Scan for the cell matching the given text and deliver its [X, Y] coordinate at center. 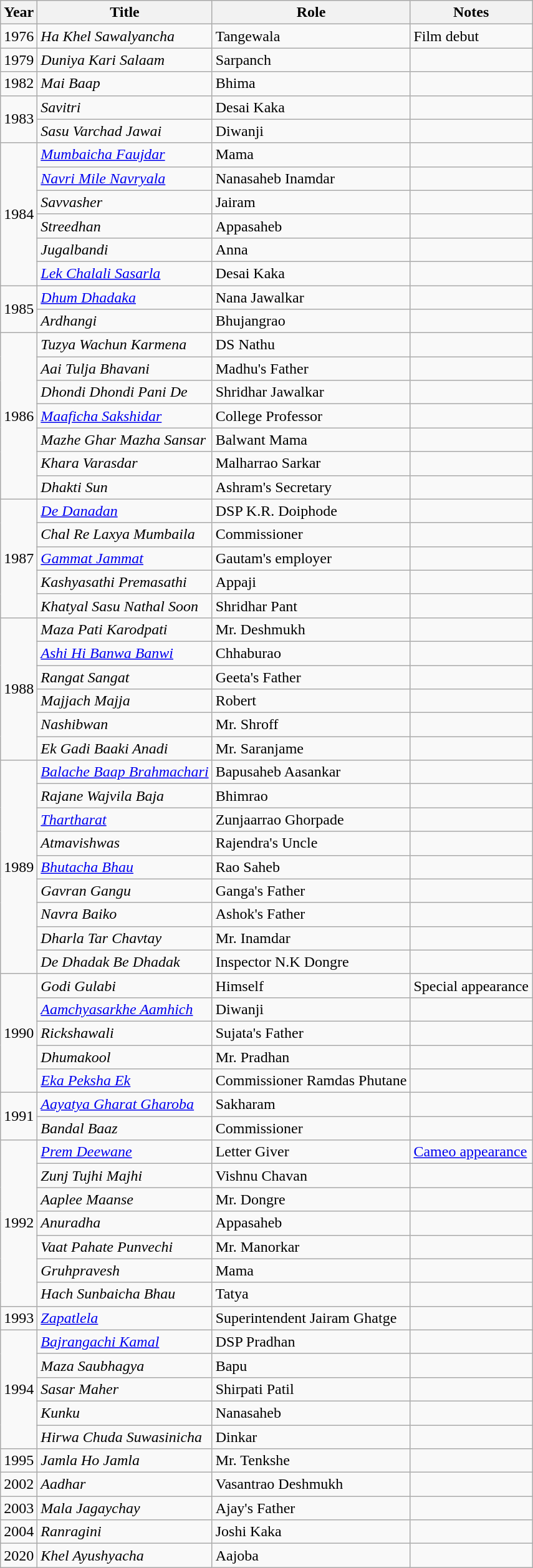
Robert [311, 701]
Bhimrao [311, 796]
DSP K.R. Doiphode [311, 511]
2003 [19, 1508]
1990 [19, 1033]
1994 [19, 1389]
Title [125, 12]
Rajendra's Uncle [311, 843]
Superintendent Jairam Ghatge [311, 1318]
Nashibwan [125, 725]
Mr. Saranjame [311, 748]
Rangat Sangat [125, 677]
2020 [19, 1556]
De Dhadak Be Dhadak [125, 962]
Jugalbandi [125, 249]
Nana Jawalkar [311, 298]
Sasu Varchad Jawai [125, 131]
Mr. Manorkar [311, 1247]
Maaficha Sakshidar [125, 416]
Mumbaicha Faujdar [125, 155]
Vaat Pahate Punvechi [125, 1247]
Appaji [311, 582]
Ashram's Secretary [311, 487]
Atmavishwas [125, 843]
Lek Chalali Sasarla [125, 273]
DSP Pradhan [311, 1342]
Ashok's Father [311, 914]
Commissioner Ramdas Phutane [311, 1081]
DS Nathu [311, 345]
Film debut [471, 36]
2004 [19, 1532]
Tatya [311, 1294]
Kashyasathi Premasathi [125, 582]
Mala Jagaychay [125, 1508]
Mr. Inamdar [311, 938]
Vishnu Chavan [311, 1176]
Balwant Mama [311, 440]
Mr. Shroff [311, 725]
De Danadan [125, 511]
Zunj Tujhi Majhi [125, 1176]
Himself [311, 985]
Chhaburao [311, 653]
Ajay's Father [311, 1508]
Anuradha [125, 1223]
Year [19, 12]
1986 [19, 416]
Ek Gadi Baaki Anadi [125, 748]
Bhutacha Bhau [125, 867]
Dhum Dhadaka [125, 298]
Role [311, 12]
Inspector N.K Dongre [311, 962]
Shridhar Pant [311, 606]
1983 [19, 119]
Bandal Baaz [125, 1128]
Hach Sunbaicha Bhau [125, 1294]
Jamla Ho Jamla [125, 1461]
Khatyal Sasu Nathal Soon [125, 606]
Joshi Kaka [311, 1532]
Geeta's Father [311, 677]
Aamchyasarkhe Aamhich [125, 1009]
Duniya Kari Salaam [125, 60]
Malharrao Sarkar [311, 463]
Special appearance [471, 985]
Hirwa Chuda Suwasinicha [125, 1436]
Zapatlela [125, 1318]
Maza Pati Karodpati [125, 629]
Cameo appearance [471, 1152]
Savitri [125, 107]
Sarpanch [311, 60]
1985 [19, 309]
Sujata's Father [311, 1033]
Rao Saheb [311, 867]
1982 [19, 84]
Streedhan [125, 226]
Aai Tulja Bhavani [125, 369]
Aaplee Maanse [125, 1199]
1989 [19, 867]
Ardhangi [125, 321]
Chal Re Laxya Mumbaila [125, 535]
1993 [19, 1318]
Ranragini [125, 1532]
Ganga's Father [311, 891]
Mr. Tenkshe [311, 1461]
Prem Deewane [125, 1152]
1987 [19, 558]
Gautam's employer [311, 558]
Letter Giver [311, 1152]
Aadhar [125, 1484]
Eka Peksha Ek [125, 1081]
Mai Baap [125, 84]
Ha Khel Sawalyancha [125, 36]
Mazhe Ghar Mazha Sansar [125, 440]
Bhima [311, 84]
Gruhpravesh [125, 1270]
Khel Ayushyacha [125, 1556]
Rajane Wajvila Baja [125, 796]
Mr. Pradhan [311, 1057]
Bajrangachi Kamal [125, 1342]
Vasantrao Deshmukh [311, 1484]
Godi Gulabi [125, 985]
Jairam [311, 202]
Zunjaarrao Ghorpade [311, 820]
Savvasher [125, 202]
Thartharat [125, 820]
1988 [19, 689]
Bapusaheb Aasankar [311, 772]
Madhu's Father [311, 369]
Tangewala [311, 36]
1992 [19, 1223]
Dhumakool [125, 1057]
Gavran Gangu [125, 891]
Navri Mile Navryala [125, 178]
Bhujangrao [311, 321]
Bapu [311, 1365]
Tuzya Wachun Karmena [125, 345]
Nanasaheb Inamdar [311, 178]
Dinkar [311, 1436]
Ashi Hi Banwa Banwi [125, 653]
College Professor [311, 416]
Dhakti Sun [125, 487]
Balache Baap Brahmachari [125, 772]
Gammat Jammat [125, 558]
Rickshawali [125, 1033]
Navra Baiko [125, 914]
Khara Varasdar [125, 463]
Aajoba [311, 1556]
1984 [19, 214]
Maza Saubhagya [125, 1365]
Nanasaheb [311, 1413]
Sasar Maher [125, 1389]
Anna [311, 249]
Sakharam [311, 1105]
1976 [19, 36]
2002 [19, 1484]
Dhondi Dhondi Pani De [125, 392]
Majjach Majja [125, 701]
Dharla Tar Chavtay [125, 938]
1979 [19, 60]
Aayatya Gharat Gharoba [125, 1105]
Kunku [125, 1413]
Shridhar Jawalkar [311, 392]
Mr. Dongre [311, 1199]
Shirpati Patil [311, 1389]
1995 [19, 1461]
Mr. Deshmukh [311, 629]
1991 [19, 1116]
Notes [471, 12]
